For the text-containing cell, return its midpoint in (x, y) coordinate format. 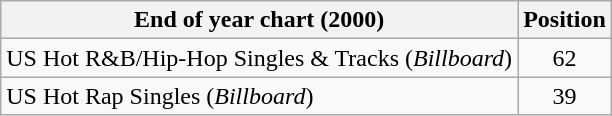
US Hot R&B/Hip-Hop Singles & Tracks (Billboard) (260, 58)
End of year chart (2000) (260, 20)
39 (565, 96)
Position (565, 20)
US Hot Rap Singles (Billboard) (260, 96)
62 (565, 58)
